Scan for the cell matching the given text and deliver its (X, Y) coordinate at center. 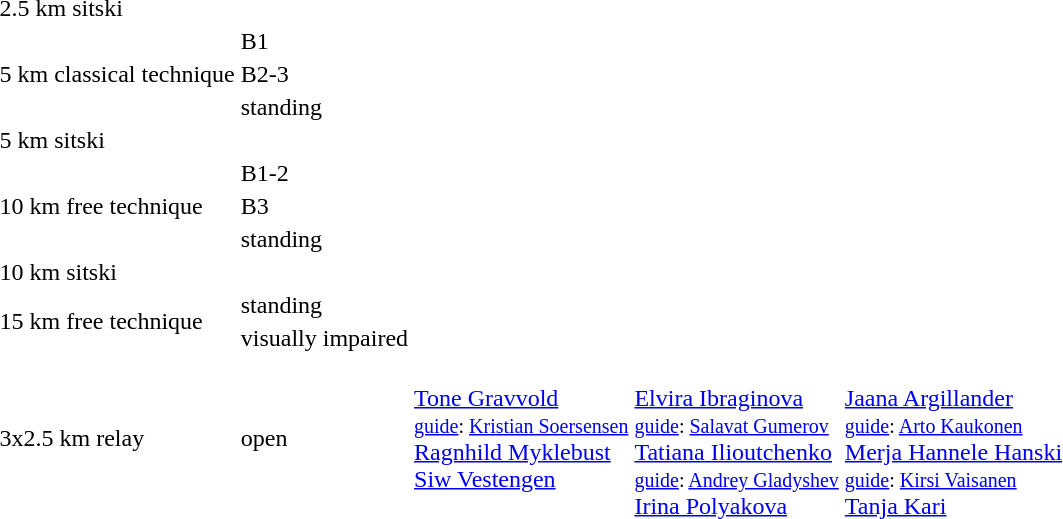
B2-3 (324, 74)
B1 (324, 41)
visually impaired (324, 338)
B1-2 (324, 173)
B3 (324, 206)
